Extract the (X, Y) coordinate from the center of the cell holding the provided text.  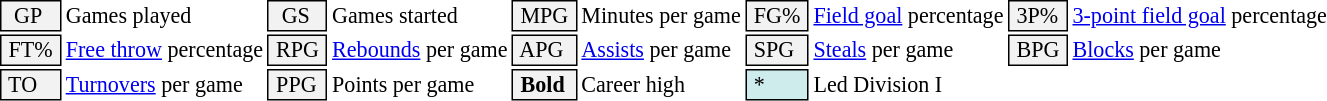
APG (544, 50)
Games started (420, 16)
SPG (777, 50)
Free throw percentage (164, 50)
Games played (164, 16)
Career high (661, 85)
BPG (1038, 50)
Assists per game (661, 50)
MPG (544, 16)
Led Division I (908, 85)
Steals per game (908, 50)
Minutes per game (661, 16)
3P% (1038, 16)
Rebounds per game (420, 50)
TO (30, 85)
Points per game (420, 85)
GP (30, 16)
RPG (298, 50)
* (777, 85)
FG% (777, 16)
GS (298, 16)
PPG (298, 85)
Field goal percentage (908, 16)
Bold (544, 85)
FT% (30, 50)
Turnovers per game (164, 85)
